Detect which cell encompasses the target text, then output its (X, Y) center coordinate. 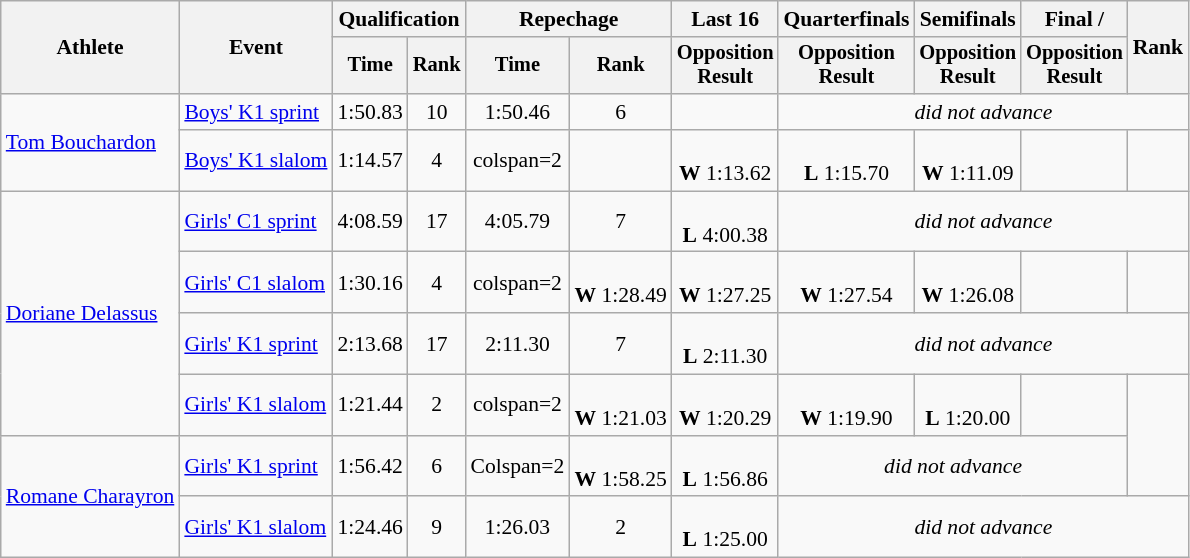
Last 16 (726, 19)
2:11.30 (518, 344)
L 1:15.70 (846, 160)
1:24.46 (370, 528)
W 1:28.49 (620, 282)
1:50.46 (518, 112)
W 1:21.03 (620, 406)
9 (437, 528)
Girls' C1 slalom (256, 282)
1:30.16 (370, 282)
Qualification (398, 19)
L 2:11.30 (726, 344)
Tom Bouchardon (90, 142)
W 1:58.25 (620, 466)
1:56.42 (370, 466)
W 1:19.90 (846, 406)
Girls' C1 sprint (256, 222)
Boys' K1 slalom (256, 160)
W 1:11.09 (968, 160)
Final / (1074, 19)
W 1:13.62 (726, 160)
Repechage (569, 19)
Event (256, 48)
4:05.79 (518, 222)
10 (437, 112)
W 1:26.08 (968, 282)
W 1:27.25 (726, 282)
Athlete (90, 48)
1:21.44 (370, 406)
1:14.57 (370, 160)
L 1:25.00 (726, 528)
Romane Charayron (90, 497)
4:08.59 (370, 222)
1:26.03 (518, 528)
1:50.83 (370, 112)
Colspan=2 (518, 466)
L 1:56.86 (726, 466)
Semifinals (968, 19)
W 1:20.29 (726, 406)
W 1:27.54 (846, 282)
Doriane Delassus (90, 313)
Quarterfinals (846, 19)
2:13.68 (370, 344)
L 1:20.00 (968, 406)
L 4:00.38 (726, 222)
Boys' K1 sprint (256, 112)
